Return (X, Y) of the center of cell containing provided text 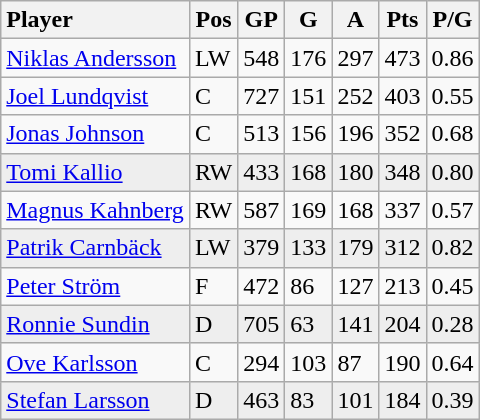
297 (356, 58)
179 (356, 248)
252 (356, 96)
Peter Ström (96, 286)
705 (262, 324)
0.28 (452, 324)
F (213, 286)
312 (402, 248)
0.86 (452, 58)
101 (356, 400)
Niklas Andersson (96, 58)
176 (308, 58)
403 (402, 96)
0.55 (452, 96)
0.57 (452, 210)
0.82 (452, 248)
472 (262, 286)
Jonas Johnson (96, 134)
Pos (213, 20)
141 (356, 324)
Magnus Kahnberg (96, 210)
156 (308, 134)
379 (262, 248)
G (308, 20)
213 (402, 286)
A (356, 20)
587 (262, 210)
Tomi Kallio (96, 172)
196 (356, 134)
Stefan Larsson (96, 400)
Ove Karlsson (96, 362)
0.80 (452, 172)
294 (262, 362)
127 (356, 286)
GP (262, 20)
0.39 (452, 400)
727 (262, 96)
180 (356, 172)
548 (262, 58)
0.45 (452, 286)
169 (308, 210)
86 (308, 286)
463 (262, 400)
0.64 (452, 362)
190 (402, 362)
Patrik Carnbäck (96, 248)
103 (308, 362)
Pts (402, 20)
348 (402, 172)
Joel Lundqvist (96, 96)
0.68 (452, 134)
204 (402, 324)
352 (402, 134)
Player (96, 20)
513 (262, 134)
184 (402, 400)
87 (356, 362)
83 (308, 400)
337 (402, 210)
P/G (452, 20)
63 (308, 324)
Ronnie Sundin (96, 324)
151 (308, 96)
433 (262, 172)
133 (308, 248)
473 (402, 58)
